Identify which cell holds the provided text, then report its (X, Y) central coordinate. 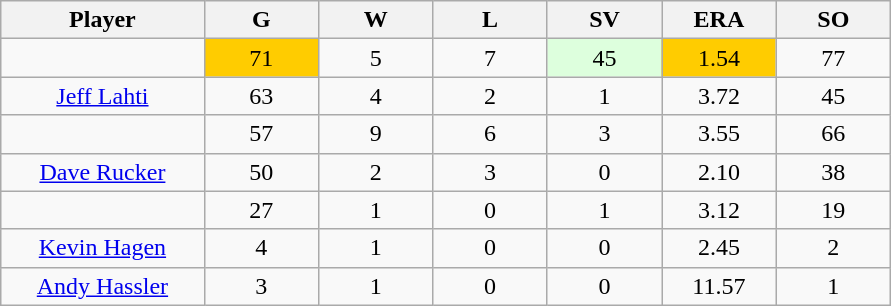
77 (834, 58)
SV (604, 20)
6 (490, 134)
71 (261, 58)
9 (376, 134)
W (376, 20)
Jeff Lahti (102, 96)
50 (261, 172)
Player (102, 20)
11.57 (719, 286)
7 (490, 58)
3.55 (719, 134)
3.12 (719, 210)
5 (376, 58)
19 (834, 210)
Kevin Hagen (102, 248)
57 (261, 134)
ERA (719, 20)
SO (834, 20)
L (490, 20)
38 (834, 172)
2.45 (719, 248)
G (261, 20)
Andy Hassler (102, 286)
66 (834, 134)
27 (261, 210)
Dave Rucker (102, 172)
63 (261, 96)
3.72 (719, 96)
2.10 (719, 172)
1.54 (719, 58)
